Search for the cell housing the specified text and yield its [x, y] center coordinate. 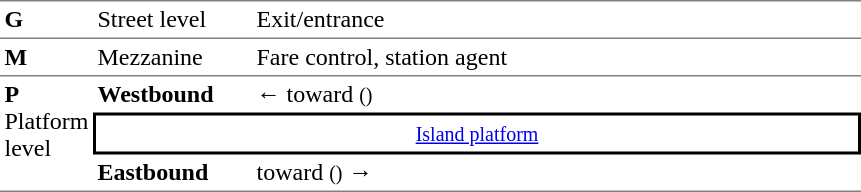
G [46, 19]
Eastbound [172, 173]
← toward () [556, 94]
M [46, 57]
Exit/entrance [556, 19]
PPlatform level [46, 134]
Island platform [477, 133]
Westbound [172, 94]
Street level [172, 19]
Mezzanine [172, 57]
Fare control, station agent [556, 57]
toward () → [556, 173]
